Capture the cell that displays the provided text and extract its [x, y] central coordinate. 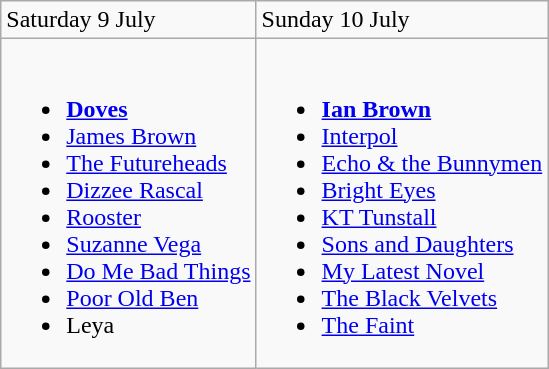
Sunday 10 July [402, 20]
Ian BrownInterpolEcho & the BunnymenBright EyesKT TunstallSons and DaughtersMy Latest NovelThe Black VelvetsThe Faint [402, 204]
Saturday 9 July [128, 20]
DovesJames BrownThe FutureheadsDizzee RascalRoosterSuzanne VegaDo Me Bad ThingsPoor Old BenLeya [128, 204]
